Scan for the cell matching the given text and deliver its [X, Y] coordinate at center. 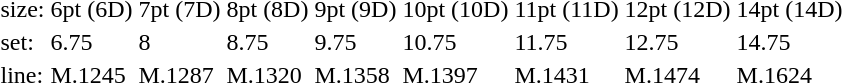
12.75 [678, 42]
10.75 [456, 42]
8.75 [268, 42]
8 [180, 42]
6.75 [92, 42]
9.75 [356, 42]
11.75 [566, 42]
